Capture the cell that displays the provided text and extract its (X, Y) central coordinate. 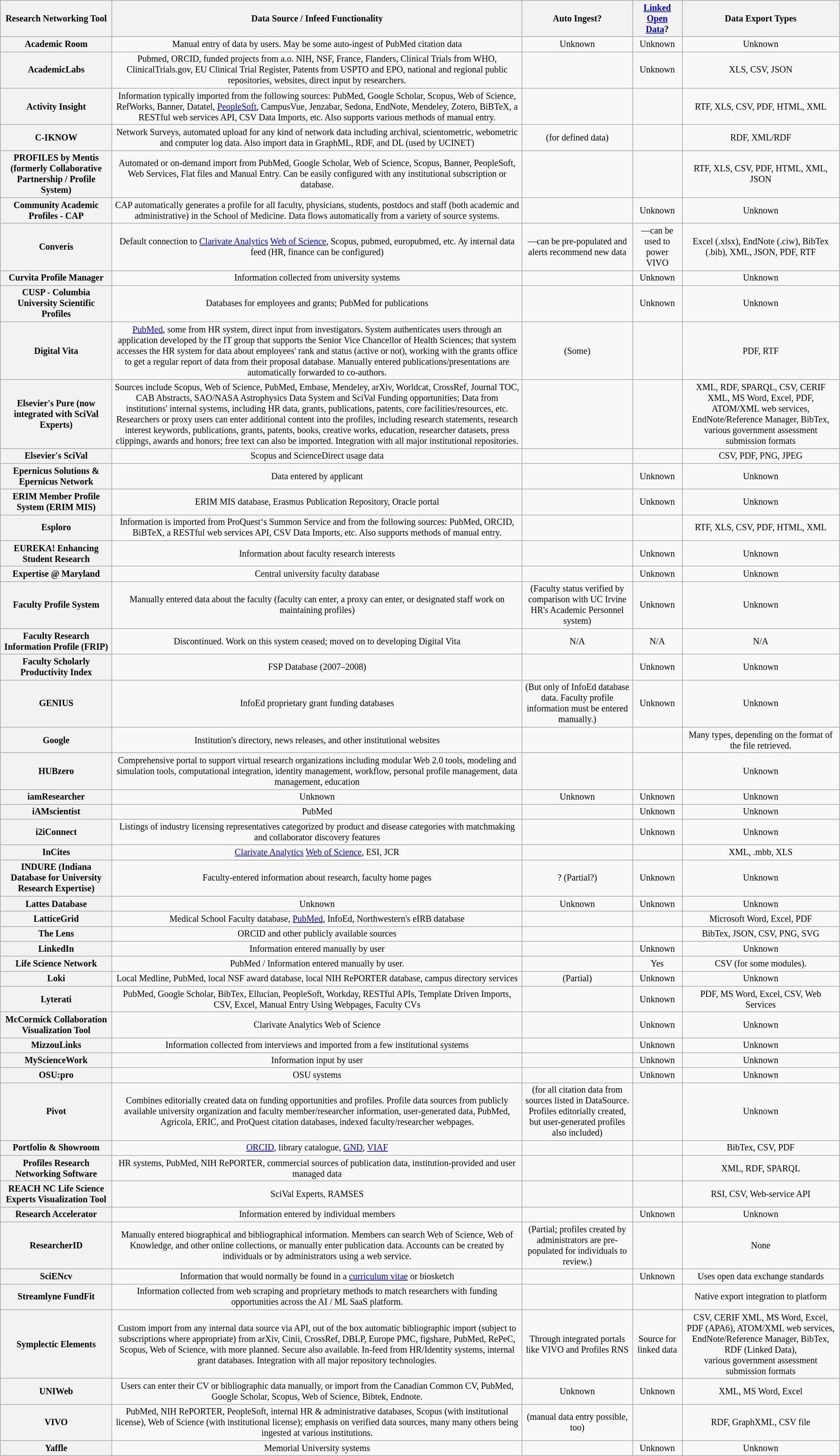
Data Export Types (761, 19)
INDURE (Indiana Database for University Research Expertise) (56, 878)
InCites (56, 853)
(for defined data) (577, 138)
CSV (for some modules). (761, 964)
RDF, XML/RDF (761, 138)
Clarivate Analytics Web of Science, ESI, JCR (317, 853)
—can be used to power VIVO (657, 247)
MizzouLinks (56, 1045)
Activity Insight (56, 106)
Discontinued. Work on this system ceased; moved on to developing Digital Vita (317, 642)
OSU:pro (56, 1075)
EUREKA! Enhancing Student Research (56, 554)
OSU systems (317, 1075)
FSP Database (2007–2008) (317, 667)
Clarivate Analytics Web of Science (317, 1025)
Research Accelerator (56, 1214)
HR systems, PubMed, NIH RePORTER, commercial sources of publication data, institution-provided and user managed data (317, 1169)
Microsoft Word, Excel, PDF (761, 919)
Symplectic Elements (56, 1344)
(Partial; profiles created by administrators are pre-populated for individuals to review.) (577, 1246)
Epernicus Solutions & Epernicus Network (56, 476)
Pivot (56, 1111)
SciENcv (56, 1277)
PROFILES by Mentis (formerly Collaborative Partnership / Profile System) (56, 174)
UNIWeb (56, 1392)
Profiles Research Networking Software (56, 1169)
BibTex, JSON, CSV, PNG, SVG (761, 934)
XML, MS Word, Excel (761, 1392)
Faculty Scholarly Productivity Index (56, 667)
Elsevier's SciVal (56, 456)
Medical School Faculty database, PubMed, InfoEd, Northwestern's eIRB database (317, 919)
Information collected from university systems (317, 278)
PDF, RTF (761, 351)
(Faculty status verified by comparison with UC Irvine HR's Academic Personnel system) (577, 605)
C-IKNOW (56, 138)
Faculty Profile System (56, 605)
Information input by user (317, 1060)
InfoEd proprietary grant funding databases (317, 703)
ORCID, library catalogue, GND, VIAF (317, 1148)
PubMed (317, 812)
ERIM Member Profile System (ERIM MIS) (56, 502)
Digital Vita (56, 351)
VIVO (56, 1423)
CSV, PDF, PNG, JPEG (761, 456)
Many types, depending on the format of the file retrieved. (761, 740)
Portfolio & Showroom (56, 1148)
ResearcherID (56, 1246)
PDF, MS Word, Excel, CSV, Web Services (761, 999)
Source for linked data (657, 1344)
(Some) (577, 351)
Information collected from interviews and imported from a few institutional systems (317, 1045)
iAMscientist (56, 812)
Yaffle (56, 1448)
Loki (56, 979)
Auto Ingest? (577, 19)
—can be pre-populated and alerts recommend new data (577, 247)
RSI, CSV, Web-service API (761, 1194)
Local Medline, PubMed, local NSF award database, local NIH RePORTER database, campus directory services (317, 979)
Yes (657, 964)
PubMed / Information entered manually by user. (317, 964)
i2iConnect (56, 832)
Faculty-entered information about research, faculty home pages (317, 878)
HUBzero (56, 771)
The Lens (56, 934)
RTF, XLS, CSV, PDF, HTML, XML, JSON (761, 174)
Information about faculty research interests (317, 554)
Expertise @ Maryland (56, 574)
AcademicLabs (56, 70)
(But only of InfoEd database data. Faculty profile information must be entered manually.) (577, 703)
Data entered by applicant (317, 476)
(Partial) (577, 979)
REACH NC Life Science Experts Visualization Tool (56, 1194)
Information entered by individual members (317, 1214)
Memorial University systems (317, 1448)
Native export integration to platform (761, 1297)
Lyterati (56, 999)
Default connection to Clarivate Analytics Web of Science, Scopus, pubmed, europubmed, etc. Ay internal data feed (HR, finance can be configured) (317, 247)
(manual data entry possible, too) (577, 1423)
? (Partial?) (577, 878)
Uses open data exchange standards (761, 1277)
Linked Open Data? (657, 19)
Manually entered data about the faculty (faculty can enter, a proxy can enter, or designated staff work on maintaining profiles) (317, 605)
Lattes Database (56, 904)
ORCID and other publicly available sources (317, 934)
ERIM MIS database, Erasmus Publication Repository, Oracle portal (317, 502)
XML, .mbb, XLS (761, 853)
Elsevier's Pure (now integrated with SciVal Experts) (56, 414)
Excel (.xlsx), EndNote (.ciw), BibTex (.bib), XML, JSON, PDF, RTF (761, 247)
Curvita Profile Manager (56, 278)
XLS, CSV, JSON (761, 70)
McCormick Collaboration Visualization Tool (56, 1025)
iamResearcher (56, 796)
Information that would normally be found in a curriculum vitae or biosketch (317, 1277)
Central university faculty database (317, 574)
Information entered manually by user (317, 949)
Information collected from web scraping and proprietary methods to match researchers with funding opportunities across the AI / ML SaaS platform. (317, 1297)
LatticeGrid (56, 919)
SciVal Experts, RAMSES (317, 1194)
Faculty Research Information Profile (FRIP) (56, 642)
Listings of industry licensing representatives categorized by product and disease categories with matchmaking and collaborator discovery features (317, 832)
None (761, 1246)
Life Science Network (56, 964)
Google (56, 740)
LinkedIn (56, 949)
Manual entry of data by users. May be some auto-ingest of PubMed citation data (317, 45)
Streamlyne FundFit (56, 1297)
Through integrated portals like VIVO and Profiles RNS (577, 1344)
Academic Room (56, 45)
Esploro (56, 528)
XML, RDF, SPARQL (761, 1169)
Scopus and ScienceDirect usage data (317, 456)
BibTex, CSV, PDF (761, 1148)
Community Academic Profiles - CAP (56, 210)
(for all citation data from sources listed in DataSource. Profiles editorially created, but user-generated profiles also included) (577, 1111)
CUSP - Columbia University Scientific Profiles (56, 303)
Databases for employees and grants; PubMed for publications (317, 303)
Converis (56, 247)
Research Networking Tool (56, 19)
MyScienceWork (56, 1060)
GENIUS (56, 703)
Data Source / Infeed Functionality (317, 19)
RDF, GraphXML, CSV file (761, 1423)
Institution's directory, news releases, and other institutional websites (317, 740)
